Identify which cell holds the provided text, then report its (X, Y) central coordinate. 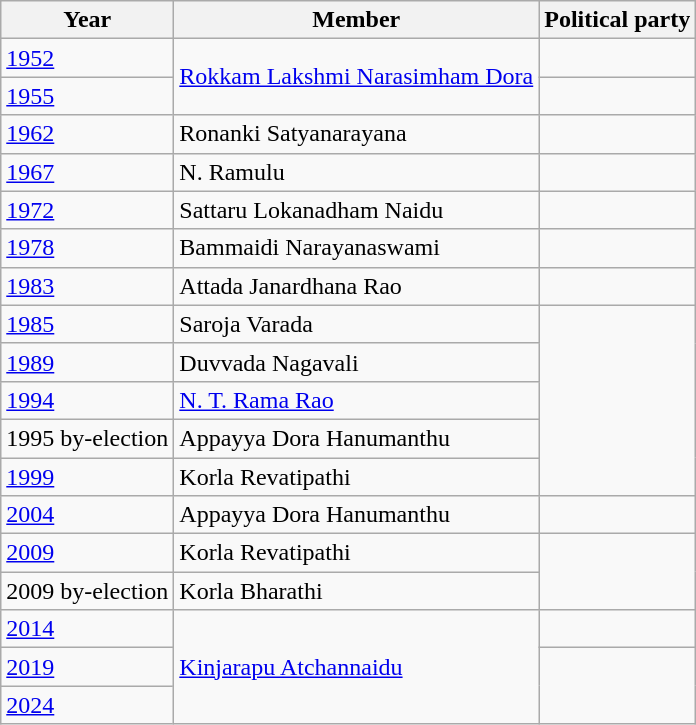
2009 (88, 553)
Duvvada Nagavali (356, 362)
Year (88, 20)
1952 (88, 58)
Attada Janardhana Rao (356, 286)
2009 by-election (88, 591)
Bammaidi Narayanaswami (356, 248)
Rokkam Lakshmi Narasimham Dora (356, 77)
1978 (88, 248)
2019 (88, 667)
Saroja Varada (356, 324)
1967 (88, 172)
1962 (88, 134)
1955 (88, 96)
1995 by-election (88, 438)
1999 (88, 477)
Political party (618, 20)
1989 (88, 362)
Sattaru Lokanadham Naidu (356, 210)
1983 (88, 286)
Korla Bharathi (356, 591)
N. Ramulu (356, 172)
2014 (88, 629)
Ronanki Satyanarayana (356, 134)
Member (356, 20)
Kinjarapu Atchannaidu (356, 667)
2004 (88, 515)
2024 (88, 705)
1994 (88, 400)
1972 (88, 210)
1985 (88, 324)
N. T. Rama Rao (356, 400)
